Extract the (x, y) coordinate from the center of the cell holding the provided text.  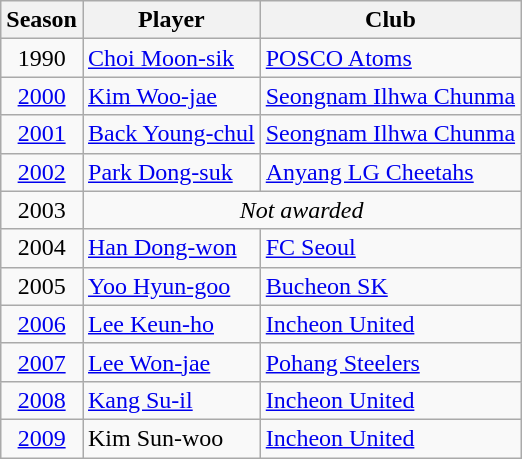
Bucheon SK (390, 286)
Back Young-chul (171, 134)
Lee Won-jae (171, 362)
Han Dong-won (171, 248)
Season (42, 20)
Anyang LG Cheetahs (390, 172)
Pohang Steelers (390, 362)
Park Dong-suk (171, 172)
2006 (42, 324)
Player (171, 20)
Not awarded (301, 210)
1990 (42, 58)
Choi Moon-sik (171, 58)
2001 (42, 134)
Yoo Hyun-goo (171, 286)
Lee Keun-ho (171, 324)
2000 (42, 96)
Club (390, 20)
2009 (42, 438)
Kang Su-il (171, 400)
2004 (42, 248)
POSCO Atoms (390, 58)
2005 (42, 286)
2002 (42, 172)
2007 (42, 362)
Kim Woo-jae (171, 96)
FC Seoul (390, 248)
2008 (42, 400)
Kim Sun-woo (171, 438)
2003 (42, 210)
